Determine the (x, y) coordinate at the center of the cell enclosing the given text.  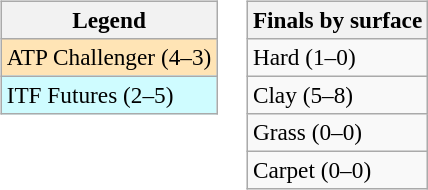
Finals by surface (337, 20)
Carpet (0–0) (337, 171)
Hard (1–0) (337, 57)
ATP Challenger (4–3) (108, 57)
Grass (0–0) (337, 133)
Legend (108, 20)
Clay (5–8) (337, 95)
ITF Futures (2–5) (108, 95)
